From the cell containing the given text, extract its center point as [x, y] coordinate. 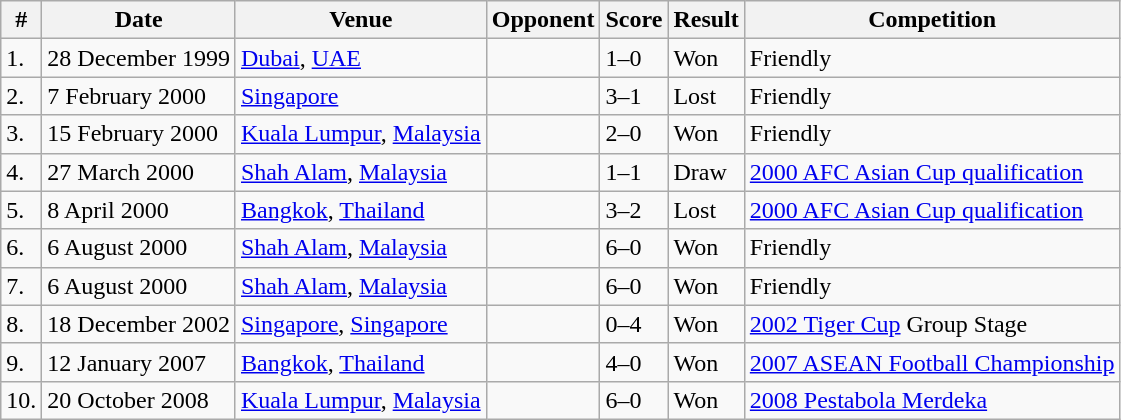
Venue [360, 20]
4–0 [634, 362]
18 December 2002 [139, 324]
15 February 2000 [139, 134]
Opponent [543, 20]
20 October 2008 [139, 400]
2002 Tiger Cup Group Stage [932, 324]
6. [22, 248]
9. [22, 362]
Date [139, 20]
Singapore [360, 96]
1–0 [634, 58]
3. [22, 134]
12 January 2007 [139, 362]
# [22, 20]
1. [22, 58]
Draw [706, 172]
Singapore, Singapore [360, 324]
3–1 [634, 96]
7. [22, 286]
2008 Pestabola Merdeka [932, 400]
Score [634, 20]
3–2 [634, 210]
2–0 [634, 134]
Dubai, UAE [360, 58]
10. [22, 400]
2. [22, 96]
8. [22, 324]
27 March 2000 [139, 172]
4. [22, 172]
2007 ASEAN Football Championship [932, 362]
Result [706, 20]
0–4 [634, 324]
1–1 [634, 172]
7 February 2000 [139, 96]
8 April 2000 [139, 210]
5. [22, 210]
Competition [932, 20]
28 December 1999 [139, 58]
